Search for the cell housing the specified text and yield its (X, Y) center coordinate. 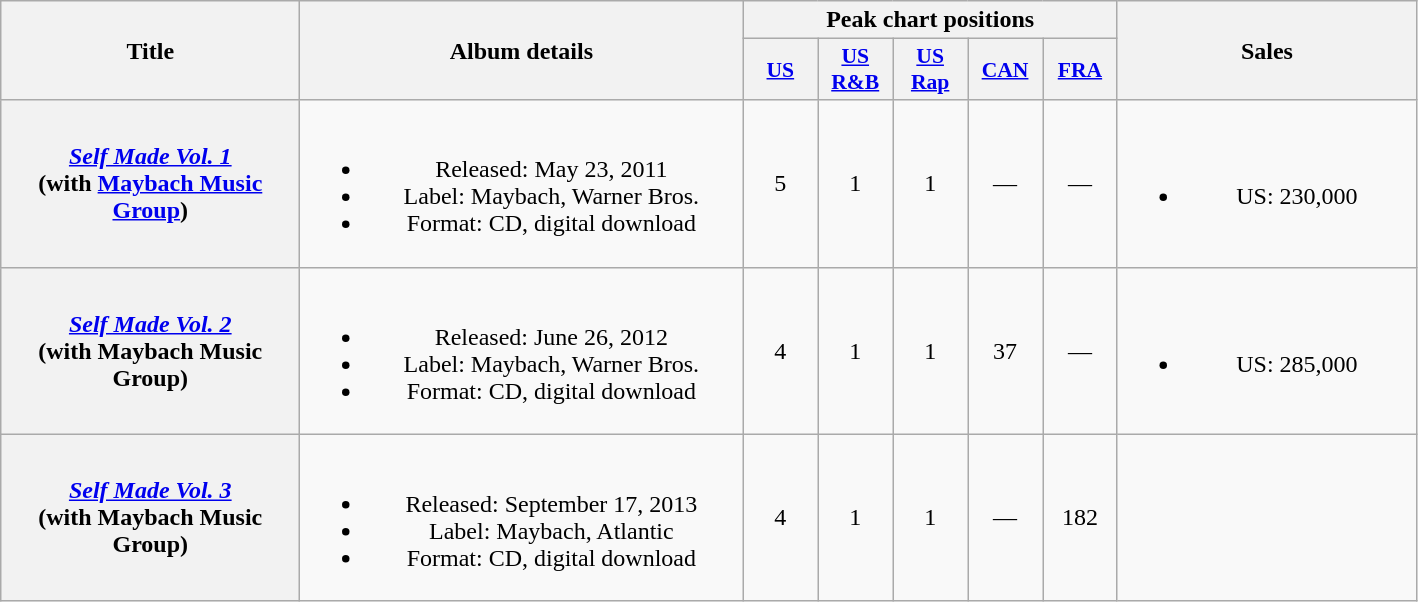
Self Made Vol. 1(with Maybach Music Group) (150, 184)
182 (1080, 518)
37 (1006, 350)
US (780, 70)
Released: May 23, 2011Label: Maybach, Warner Bros.Format: CD, digital download (522, 184)
Released: June 26, 2012Label: Maybach, Warner Bros.Format: CD, digital download (522, 350)
US Rap (930, 70)
Released: September 17, 2013Label: Maybach, AtlanticFormat: CD, digital download (522, 518)
CAN (1006, 70)
Peak chart positions (930, 20)
Album details (522, 50)
US: 285,000 (1266, 350)
Title (150, 50)
US R&B (856, 70)
US: 230,000 (1266, 184)
5 (780, 184)
Self Made Vol. 3(with Maybach Music Group) (150, 518)
Self Made Vol. 2(with Maybach Music Group) (150, 350)
Sales (1266, 50)
FRA (1080, 70)
